Locate the cell with the specified text and output its [X, Y] center coordinate. 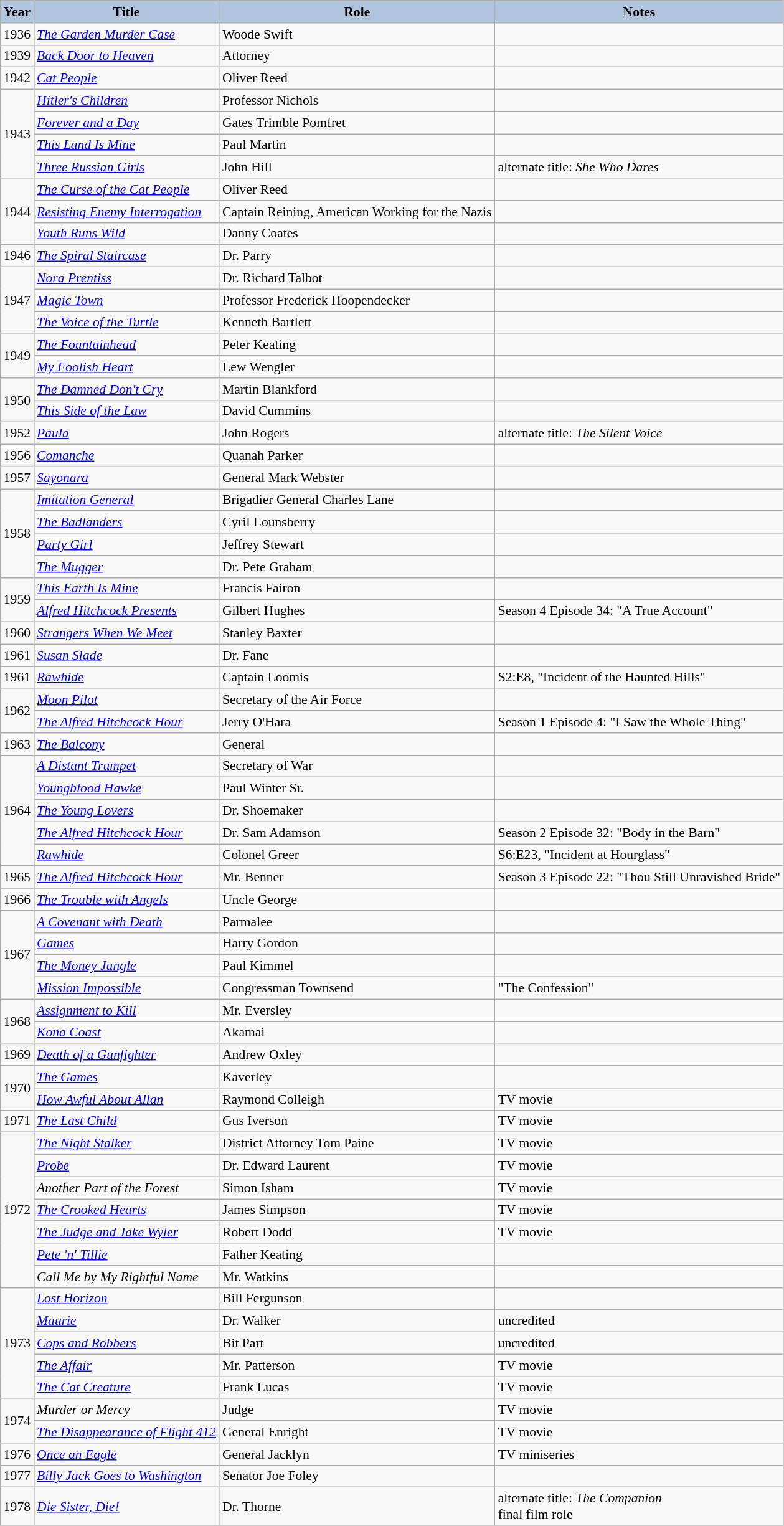
Dr. Parry [357, 256]
Captain Reining, American Working for the Nazis [357, 212]
Comanche [126, 456]
1976 [17, 1454]
Akamai [357, 1033]
The Trouble with Angels [126, 899]
Senator Joe Foley [357, 1476]
Frank Lucas [357, 1388]
Dr. Shoemaker [357, 811]
Back Door to Heaven [126, 56]
Season 1 Episode 4: "I Saw the Whole Thing" [640, 722]
Woode Swift [357, 34]
My Foolish Heart [126, 367]
Season 2 Episode 32: "Body in the Barn" [640, 833]
1942 [17, 78]
1944 [17, 212]
Paul Winter Sr. [357, 789]
1939 [17, 56]
The Crooked Hearts [126, 1210]
Once an Eagle [126, 1454]
1966 [17, 899]
1963 [17, 744]
1974 [17, 1421]
Dr. Fane [357, 655]
1967 [17, 955]
Congressman Townsend [357, 988]
General Enright [357, 1432]
Attorney [357, 56]
Jerry O'Hara [357, 722]
Simon Isham [357, 1188]
Death of a Gunfighter [126, 1055]
Secretary of the Air Force [357, 700]
Call Me by My Rightful Name [126, 1277]
Hitler's Children [126, 101]
This Earth Is Mine [126, 589]
1943 [17, 134]
Parmalee [357, 922]
Billy Jack Goes to Washington [126, 1476]
Season 4 Episode 34: "A True Account" [640, 611]
Kenneth Bartlett [357, 323]
Dr. Thorne [357, 1506]
Harry Gordon [357, 944]
Season 3 Episode 22: "Thou Still Unravished Bride" [640, 878]
Youth Runs Wild [126, 234]
Father Keating [357, 1254]
The Balcony [126, 744]
Stanley Baxter [357, 633]
Judge [357, 1410]
Sayonara [126, 478]
John Rogers [357, 434]
The Money Jungle [126, 966]
Role [357, 12]
The Spiral Staircase [126, 256]
1968 [17, 1021]
Bill Fergunson [357, 1299]
1978 [17, 1506]
alternate title: The Silent Voice [640, 434]
David Cummins [357, 411]
The Damned Don't Cry [126, 389]
General [357, 744]
1969 [17, 1055]
Youngblood Hawke [126, 789]
1952 [17, 434]
Dr. Richard Talbot [357, 278]
The Affair [126, 1365]
Andrew Oxley [357, 1055]
Maurie [126, 1321]
The Mugger [126, 567]
This Land Is Mine [126, 145]
The Curse of the Cat People [126, 189]
Pete 'n' Tillie [126, 1254]
Cat People [126, 78]
Cyril Lounsberry [357, 523]
TV miniseries [640, 1454]
The Night Stalker [126, 1144]
The Games [126, 1077]
Professor Frederick Hoopendecker [357, 300]
The Disappearance of Flight 412 [126, 1432]
S2:E8, "Incident of the Haunted Hills" [640, 678]
alternate title: She Who Dares [640, 168]
1977 [17, 1476]
1964 [17, 810]
A Distant Trumpet [126, 766]
The Voice of the Turtle [126, 323]
Mr. Watkins [357, 1277]
Peter Keating [357, 345]
Brigadier General Charles Lane [357, 500]
Another Part of the Forest [126, 1188]
John Hill [357, 168]
1971 [17, 1121]
Lost Horizon [126, 1299]
Party Girl [126, 544]
Resisting Enemy Interrogation [126, 212]
A Covenant with Death [126, 922]
1972 [17, 1210]
Bit Part [357, 1344]
Gates Trimble Pomfret [357, 123]
S6:E23, "Incident at Hourglass" [640, 855]
Quanah Parker [357, 456]
Raymond Colleigh [357, 1099]
Title [126, 12]
Gilbert Hughes [357, 611]
Danny Coates [357, 234]
1959 [17, 599]
Cops and Robbers [126, 1344]
District Attorney Tom Paine [357, 1144]
Paula [126, 434]
General Mark Webster [357, 478]
Robert Dodd [357, 1233]
General Jacklyn [357, 1454]
How Awful About Allan [126, 1099]
Probe [126, 1166]
Dr. Pete Graham [357, 567]
The Badlanders [126, 523]
Paul Martin [357, 145]
Dr. Edward Laurent [357, 1166]
1950 [17, 400]
Nora Prentiss [126, 278]
Dr. Sam Adamson [357, 833]
Forever and a Day [126, 123]
This Side of the Law [126, 411]
alternate title: The Companionfinal film role [640, 1506]
Moon Pilot [126, 700]
James Simpson [357, 1210]
Year [17, 12]
1973 [17, 1343]
Mr. Benner [357, 878]
Kona Coast [126, 1033]
Lew Wengler [357, 367]
1946 [17, 256]
Imitation General [126, 500]
1962 [17, 711]
Kaverley [357, 1077]
1936 [17, 34]
The Judge and Jake Wyler [126, 1233]
1960 [17, 633]
1956 [17, 456]
Paul Kimmel [357, 966]
Susan Slade [126, 655]
Gus Iverson [357, 1121]
Captain Loomis [357, 678]
Colonel Greer [357, 855]
1957 [17, 478]
Assignment to Kill [126, 1010]
"The Confession" [640, 988]
Magic Town [126, 300]
Strangers When We Meet [126, 633]
Dr. Walker [357, 1321]
Die Sister, Die! [126, 1506]
Mr. Patterson [357, 1365]
1947 [17, 300]
1949 [17, 356]
The Garden Murder Case [126, 34]
Three Russian Girls [126, 168]
1965 [17, 878]
The Fountainhead [126, 345]
Jeffrey Stewart [357, 544]
Professor Nichols [357, 101]
Alfred Hitchcock Presents [126, 611]
Notes [640, 12]
Games [126, 944]
Martin Blankford [357, 389]
Francis Fairon [357, 589]
Mission Impossible [126, 988]
Uncle George [357, 899]
Murder or Mercy [126, 1410]
1958 [17, 533]
The Last Child [126, 1121]
Mr. Eversley [357, 1010]
The Cat Creature [126, 1388]
The Young Lovers [126, 811]
1970 [17, 1088]
Secretary of War [357, 766]
